Scan for the cell matching the given text and deliver its [x, y] coordinate at center. 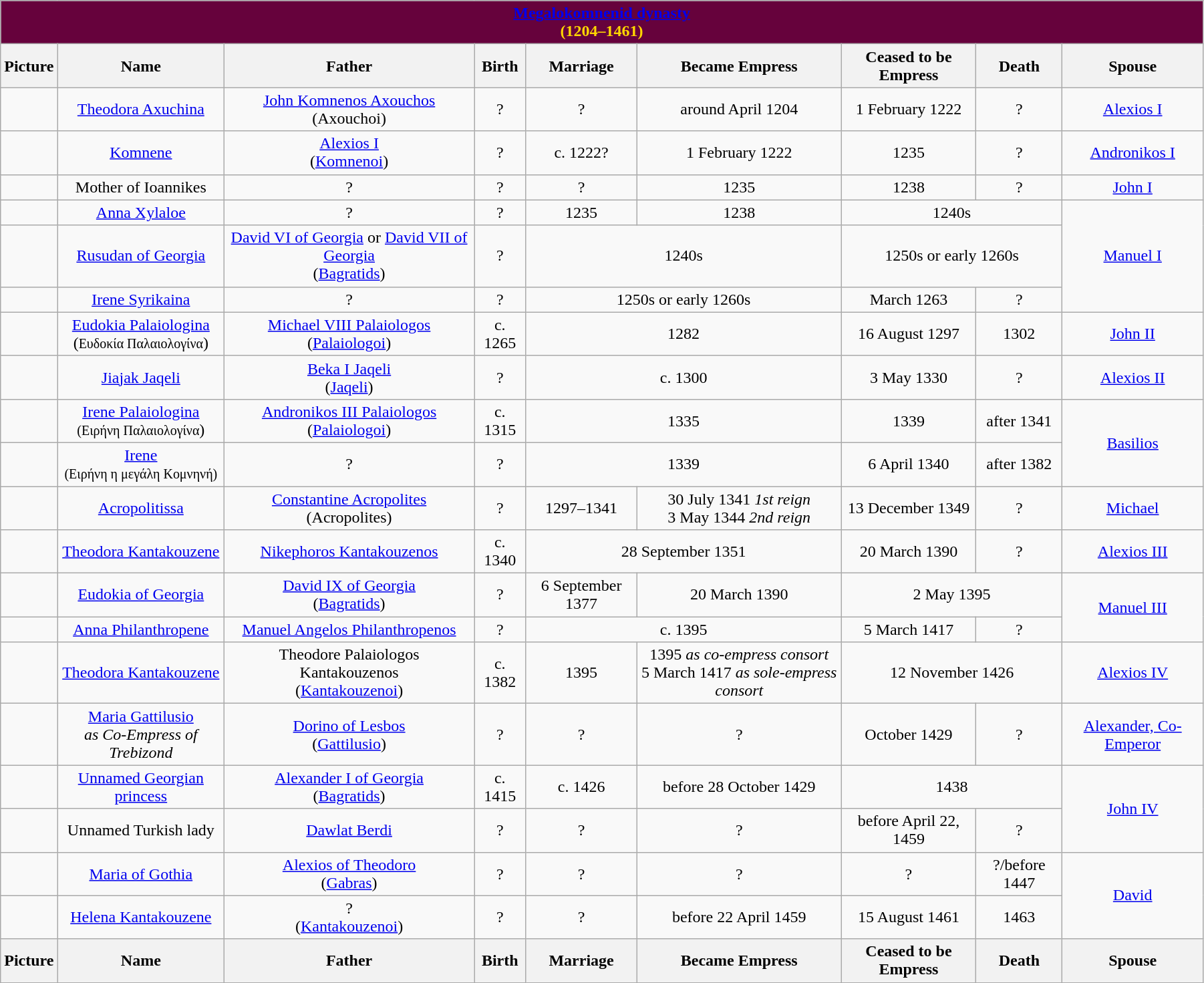
John II [1133, 334]
?(Kantakouzenoi) [349, 917]
Beka I Jaqeli(Jaqeli) [349, 377]
Andronikos III Palaiologos(Palaiologoi) [349, 421]
Anna Xylaloe [141, 213]
13 December 1349 [909, 508]
1282 [684, 334]
5 March 1417 [909, 629]
Unnamed Turkish lady [141, 830]
6 April 1340 [909, 464]
Alexios III [1133, 552]
Manuel III [1133, 608]
Unnamed Georgian princess [141, 787]
Manuel Angelos Philanthropenos [349, 629]
Alexios IV [1133, 673]
Constantine Acropolites(Acropolites) [349, 508]
15 August 1461 [909, 917]
Basilios [1133, 442]
c. 1222? [581, 152]
Helena Kantakouzene [141, 917]
Theodora Axuchina [141, 110]
Maria Gattilusioas Co-Empress of Trebizond [141, 734]
1463 [1020, 917]
Irene Palaiologina(Ειρήνη Παλαιολογίνα) [141, 421]
Nikephoros Kantakouzenos [349, 552]
Eudokia of Georgia [141, 595]
Alexios I [1133, 110]
c. 1340 [500, 552]
1395 as co-empress consort5 March 1417 as sole-empress consort [739, 673]
c. 1265 [500, 334]
Dorino of Lesbos(Gattilusio) [349, 734]
3 May 1330 [909, 377]
after 1341 [1020, 421]
John IV [1133, 809]
1395 [581, 673]
1335 [684, 421]
Manuel I [1133, 256]
Dawlat Berdi [349, 830]
Mother of Ioannikes [141, 187]
Alexios of Theodoro(Gabras) [349, 874]
before April 22, 1459 [909, 830]
1438 [951, 787]
David IX of Georgia(Bagratids) [349, 595]
Irene Syrikaina [141, 299]
Andronikos I [1133, 152]
Michael [1133, 508]
David [1133, 895]
c. 1300 [684, 377]
30 July 1341 1st reign3 May 1344 2nd reign [739, 508]
Alexander, Co-Emperor [1133, 734]
?/before 1447 [1020, 874]
28 September 1351 [684, 552]
1302 [1020, 334]
John I [1133, 187]
Alexios I(Komnenoi) [349, 152]
Alexander I of Georgia(Bagratids) [349, 787]
Anna Philanthropene [141, 629]
Alexios II [1133, 377]
2 May 1395 [951, 595]
around April 1204 [739, 110]
c. 1395 [684, 629]
Rusudan of Georgia [141, 256]
16 August 1297 [909, 334]
Eudokia Palaiologina(Ευδοκία Παλαιολογίνα) [141, 334]
before 22 April 1459 [739, 917]
Michael VIII Palaiologos(Palaiologoi) [349, 334]
Acropolitissa [141, 508]
after 1382 [1020, 464]
Jiajak Jaqeli [141, 377]
12 November 1426 [951, 673]
c. 1382 [500, 673]
Theodore Palaiologos Kantakouzenos(Kantakouzenoi) [349, 673]
John Komnenos Axouchos(Axouchoi) [349, 110]
March 1263 [909, 299]
before 28 October 1429 [739, 787]
Irene(Ειρήνη η μεγάλη Κομνηνή) [141, 464]
6 September 1377 [581, 595]
c. 1426 [581, 787]
David VI of Georgia or David VII of Georgia(Bagratids) [349, 256]
Megalokomnenid dynasty (1204–1461) [602, 23]
October 1429 [909, 734]
Maria of Gothia [141, 874]
Komnene [141, 152]
c. 1315 [500, 421]
1297–1341 [581, 508]
c. 1415 [500, 787]
